Scan for the cell matching the given text and deliver its [X, Y] coordinate at center. 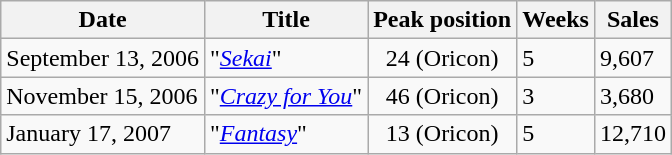
November 15, 2006 [103, 96]
Title [286, 20]
12,710 [632, 134]
Date [103, 20]
46 (Oricon) [442, 96]
"Crazy for You" [286, 96]
24 (Oricon) [442, 58]
3 [556, 96]
Sales [632, 20]
"Fantasy" [286, 134]
Weeks [556, 20]
3,680 [632, 96]
13 (Oricon) [442, 134]
Peak position [442, 20]
"Sekai" [286, 58]
9,607 [632, 58]
September 13, 2006 [103, 58]
January 17, 2007 [103, 134]
